Determine the [X, Y] coordinate at the center of the cell enclosing the given text.  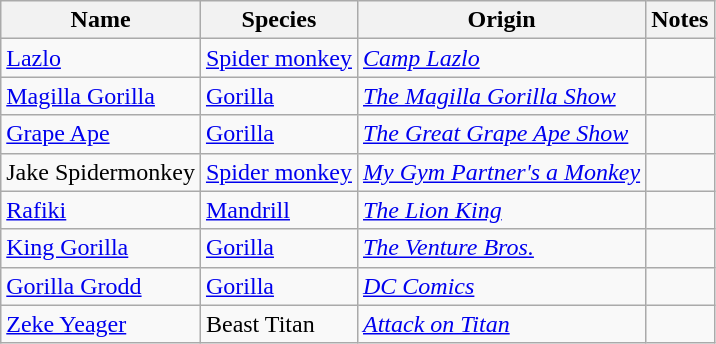
Attack on Titan [501, 324]
Lazlo [101, 58]
The Magilla Gorilla Show [501, 96]
The Great Grape Ape Show [501, 134]
Gorilla Grodd [101, 286]
Magilla Gorilla [101, 96]
Beast Titan [278, 324]
The Venture Bros. [501, 248]
Jake Spidermonkey [101, 172]
Zeke Yeager [101, 324]
DC Comics [501, 286]
Notes [680, 20]
Mandrill [278, 210]
Camp Lazlo [501, 58]
Species [278, 20]
The Lion King [501, 210]
My Gym Partner's a Monkey [501, 172]
Grape Ape [101, 134]
Rafiki [101, 210]
Origin [501, 20]
King Gorilla [101, 248]
Name [101, 20]
